Scan for the cell matching the given text and deliver its (X, Y) coordinate at center. 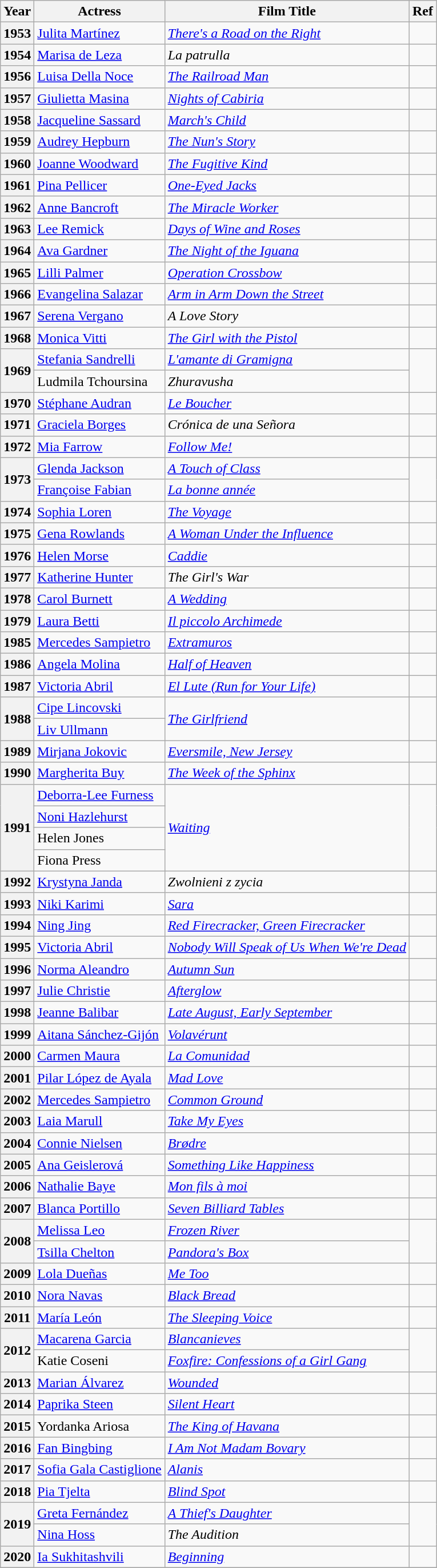
Take My Eyes (287, 1121)
1996 (17, 969)
Common Ground (287, 1100)
2001 (17, 1078)
Ning Jing (99, 925)
Sara (287, 904)
Marisa de Leza (99, 55)
2013 (17, 1383)
1985 (17, 643)
2012 (17, 1350)
Stéphane Audran (99, 403)
Graciela Borges (99, 425)
1987 (17, 686)
2015 (17, 1426)
Foxfire: Confessions of a Girl Gang (287, 1361)
2016 (17, 1448)
Actress (99, 11)
1958 (17, 120)
1976 (17, 555)
2007 (17, 1208)
Fiona Press (99, 860)
The King of Havana (287, 1426)
Ia Sukhitashvili (99, 1557)
1960 (17, 164)
L'amante di Gramigna (287, 360)
The Miracle Worker (287, 207)
Stefania Sandrelli (99, 360)
Ludmila Tchoursina (99, 381)
Helen Morse (99, 555)
Niki Karimi (99, 904)
Pina Pellicer (99, 185)
Norma Aleandro (99, 969)
Connie Nielsen (99, 1143)
Audrey Hepburn (99, 142)
La Comunidad (287, 1056)
2009 (17, 1273)
1970 (17, 403)
The Voyage (287, 512)
The Week of the Sphinx (287, 773)
Katherine Hunter (99, 577)
1972 (17, 447)
2014 (17, 1404)
Julie Christie (99, 991)
Laia Marull (99, 1121)
A Wedding (287, 599)
Il piccolo Archimede (287, 620)
The Railroad Man (287, 77)
Silent Heart (287, 1404)
Follow Me! (287, 447)
Waiting (287, 827)
1965 (17, 273)
Nathalie Baye (99, 1187)
2004 (17, 1143)
Lilli Palmer (99, 273)
1986 (17, 664)
1962 (17, 207)
Days of Wine and Roses (287, 229)
Red Firecracker, Green Firecracker (287, 925)
Monica Vitti (99, 338)
1957 (17, 98)
Brødre (287, 1143)
2000 (17, 1056)
Laura Betti (99, 620)
Mad Love (287, 1078)
Extramuros (287, 643)
Lola Dueñas (99, 1273)
Anne Bancroft (99, 207)
1989 (17, 751)
2005 (17, 1165)
Pilar López de Ayala (99, 1078)
Ana Geislerová (99, 1165)
1999 (17, 1034)
Helen Jones (99, 838)
Cipe Lincovski (99, 708)
The Fugitive Kind (287, 164)
1992 (17, 882)
1954 (17, 55)
1988 (17, 719)
1963 (17, 229)
Frozen River (287, 1230)
Eversmile, New Jersey (287, 751)
Luisa Della Noce (99, 77)
Serena Vergano (99, 316)
Sofia Gala Castiglione (99, 1470)
1967 (17, 316)
El Lute (Run for Your Life) (287, 686)
1953 (17, 33)
Pandora's Box (287, 1252)
Mirjana Jokovic (99, 751)
Volavérunt (287, 1034)
Macarena Garcia (99, 1339)
Yordanka Ariosa (99, 1426)
Nights of Cabiria (287, 98)
1974 (17, 512)
Krystyna Janda (99, 882)
Beginning (287, 1557)
The Girl's War (287, 577)
Late August, Early September (287, 1013)
1975 (17, 534)
The Night of the Iguana (287, 250)
A Love Story (287, 316)
Caddie (287, 555)
Sophia Loren (99, 512)
Mon fils à moi (287, 1187)
Margherita Buy (99, 773)
Paprika Steen (99, 1404)
2010 (17, 1295)
1956 (17, 77)
March's Child (287, 120)
Half of Heaven (287, 664)
1978 (17, 599)
The Audition (287, 1535)
1959 (17, 142)
Fan Bingbing (99, 1448)
1995 (17, 947)
One-Eyed Jacks (287, 185)
Gena Rowlands (99, 534)
2018 (17, 1491)
1964 (17, 250)
1991 (17, 827)
Marian Álvarez (99, 1383)
The Girl with the Pistol (287, 338)
Nobody Will Speak of Us When We're Dead (287, 947)
Noni Hazlehurst (99, 817)
Blanca Portillo (99, 1208)
María León (99, 1317)
Glenda Jackson (99, 468)
1968 (17, 338)
1969 (17, 371)
2019 (17, 1524)
Greta Fernández (99, 1513)
2017 (17, 1470)
La patrulla (287, 55)
Autumn Sun (287, 969)
Year (17, 11)
Françoise Fabian (99, 490)
Me Too (287, 1273)
The Sleeping Voice (287, 1317)
1997 (17, 991)
2006 (17, 1187)
Jeanne Balibar (99, 1013)
Film Title (287, 11)
Zhuravusha (287, 381)
I Am Not Madam Bovary (287, 1448)
Something Like Happiness (287, 1165)
Ref (423, 11)
Pia Tjelta (99, 1491)
Melissa Leo (99, 1230)
Giulietta Masina (99, 98)
Ava Gardner (99, 250)
2011 (17, 1317)
Blind Spot (287, 1491)
1990 (17, 773)
1971 (17, 425)
2002 (17, 1100)
Tsilla Chelton (99, 1252)
1979 (17, 620)
Wounded (287, 1383)
Jacqueline Sassard (99, 120)
Carmen Maura (99, 1056)
1966 (17, 295)
Blancanieves (287, 1339)
Alanis (287, 1470)
1998 (17, 1013)
A Touch of Class (287, 468)
Deborra-Lee Furness (99, 795)
Crónica de una Señora (287, 425)
1993 (17, 904)
Katie Coseni (99, 1361)
Operation Crossbow (287, 273)
The Nun's Story (287, 142)
Mia Farrow (99, 447)
There's a Road on the Right (287, 33)
1994 (17, 925)
Afterglow (287, 991)
Carol Burnett (99, 599)
Arm in Arm Down the Street (287, 295)
Nina Hoss (99, 1535)
2020 (17, 1557)
Evangelina Salazar (99, 295)
La bonne année (287, 490)
Angela Molina (99, 664)
Joanne Woodward (99, 164)
Aitana Sánchez-Gijón (99, 1034)
2003 (17, 1121)
A Woman Under the Influence (287, 534)
1973 (17, 479)
The Girlfriend (287, 719)
Zwolnieni z zycia (287, 882)
Julita Martínez (99, 33)
Le Boucher (287, 403)
A Thief's Daughter (287, 1513)
1961 (17, 185)
Nora Navas (99, 1295)
2008 (17, 1241)
Lee Remick (99, 229)
1977 (17, 577)
Seven Billiard Tables (287, 1208)
Black Bread (287, 1295)
Liv Ullmann (99, 730)
